Capture the cell that displays the provided text and extract its [x, y] central coordinate. 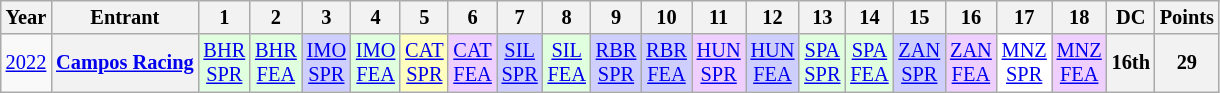
2022 [26, 63]
9 [616, 17]
DC [1131, 17]
IMOFEA [376, 63]
BHRSPR [224, 63]
RBRSPR [616, 63]
CATFEA [472, 63]
ZANFEA [971, 63]
5 [424, 17]
29 [1187, 63]
ZANSPR [920, 63]
IMOSPR [326, 63]
8 [567, 17]
Year [26, 17]
CATSPR [424, 63]
RBRFEA [666, 63]
SPAFEA [869, 63]
6 [472, 17]
HUNSPR [719, 63]
14 [869, 17]
SPASPR [822, 63]
17 [1024, 17]
Campos Racing [124, 63]
MNZSPR [1024, 63]
16th [1131, 63]
HUNFEA [773, 63]
Points [1187, 17]
3 [326, 17]
13 [822, 17]
1 [224, 17]
10 [666, 17]
MNZFEA [1080, 63]
18 [1080, 17]
BHRFEA [276, 63]
SILSPR [520, 63]
12 [773, 17]
4 [376, 17]
16 [971, 17]
Entrant [124, 17]
SILFEA [567, 63]
2 [276, 17]
7 [520, 17]
15 [920, 17]
11 [719, 17]
